Scan for the cell matching the given text and deliver its (X, Y) coordinate at center. 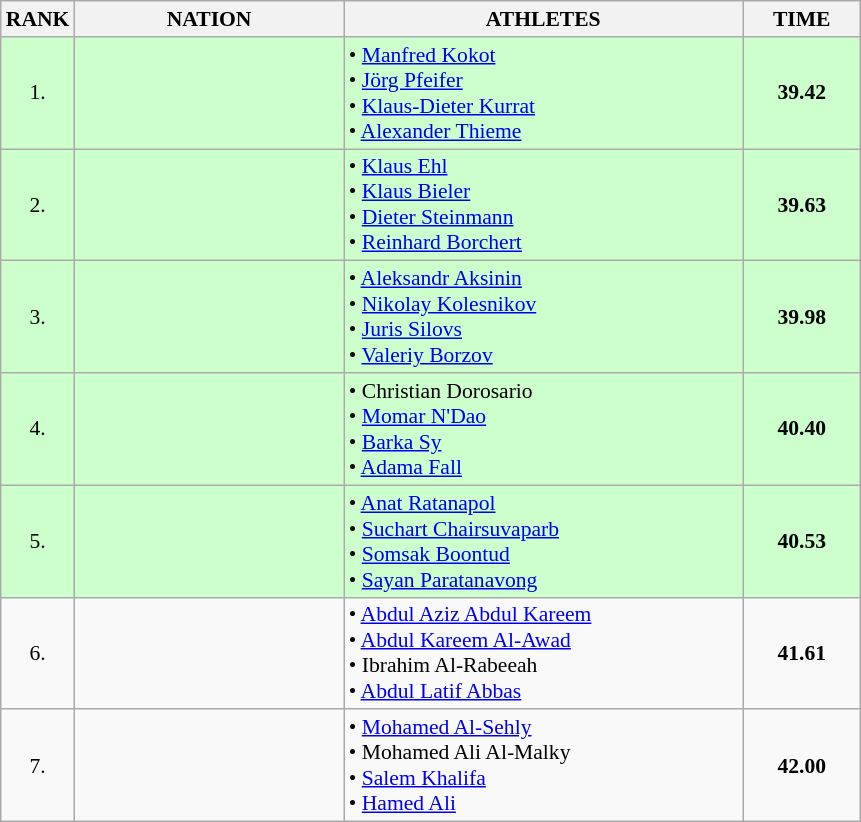
• Abdul Aziz Abdul Kareem• Abdul Kareem Al-Awad• Ibrahim Al-Rabeeah• Abdul Latif Abbas (544, 653)
• Aleksandr Aksinin• Nikolay Kolesnikov• Juris Silovs• Valeriy Borzov (544, 317)
• Manfred Kokot• Jörg Pfeifer• Klaus-Dieter Kurrat• Alexander Thieme (544, 93)
• Klaus Ehl• Klaus Bieler• Dieter Steinmann• Reinhard Borchert (544, 205)
ATHLETES (544, 19)
• Mohamed Al-Sehly• Mohamed Ali Al-Malky• Salem Khalifa• Hamed Ali (544, 766)
39.98 (802, 317)
4. (38, 429)
TIME (802, 19)
• Anat Ratanapol• Suchart Chairsuvaparb• Somsak Boontud• Sayan Paratanavong (544, 541)
39.42 (802, 93)
5. (38, 541)
41.61 (802, 653)
RANK (38, 19)
2. (38, 205)
39.63 (802, 205)
3. (38, 317)
40.53 (802, 541)
40.40 (802, 429)
42.00 (802, 766)
NATION (208, 19)
6. (38, 653)
• Christian Dorosario• Momar N'Dao• Barka Sy• Adama Fall (544, 429)
1. (38, 93)
7. (38, 766)
